Search for the cell housing the specified text and yield its [x, y] center coordinate. 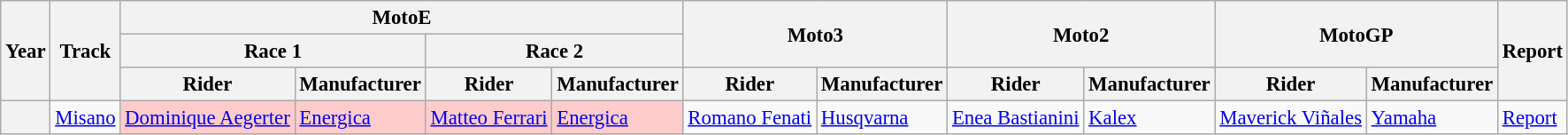
Misano [85, 118]
Matteo Ferrari [488, 118]
Maverick Viñales [1290, 118]
Moto2 [1081, 34]
Moto3 [816, 34]
Kalex [1149, 118]
Track [85, 52]
Dominique Aegerter [207, 118]
MotoE [402, 18]
Husqvarna [881, 118]
Year [26, 52]
Enea Bastianini [1016, 118]
Race 1 [273, 52]
Yamaha [1432, 118]
MotoGP [1357, 34]
Romano Fenati [749, 118]
Race 2 [554, 52]
